Provide the (x, y) coordinate of the cell's center where the given text is located.  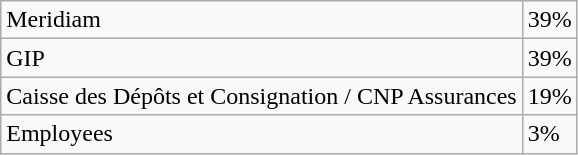
19% (550, 96)
Meridiam (262, 20)
Employees (262, 134)
Caisse des Dépôts et Consignation / CNP Assurances (262, 96)
3% (550, 134)
GIP (262, 58)
